Detect which cell encompasses the target text, then output its [x, y] center coordinate. 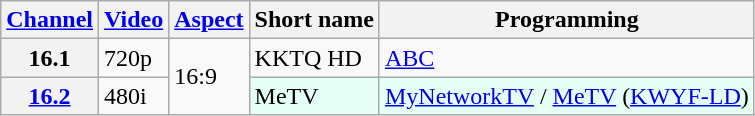
ABC [566, 58]
480i [134, 96]
Aspect [209, 20]
Programming [566, 20]
16:9 [209, 77]
KKTQ HD [314, 58]
Channel [50, 20]
MyNetworkTV / MeTV (KWYF-LD) [566, 96]
MeTV [314, 96]
Short name [314, 20]
Video [134, 20]
16.2 [50, 96]
16.1 [50, 58]
720p [134, 58]
